Capture the cell that displays the provided text and extract its (X, Y) central coordinate. 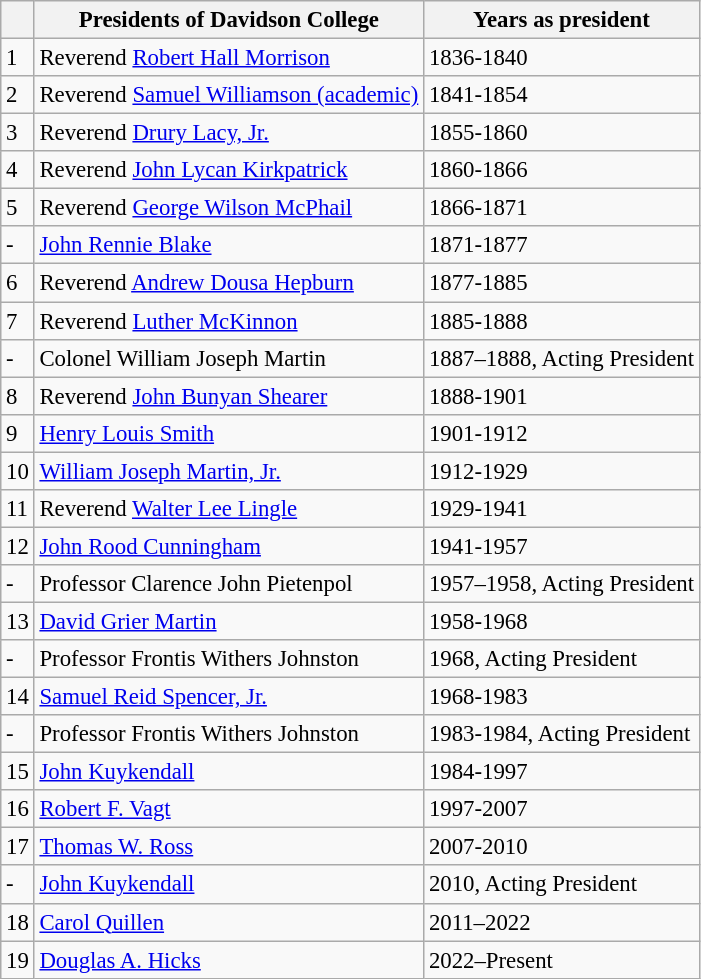
1885-1888 (562, 321)
1983-1984, Acting President (562, 734)
18 (18, 922)
14 (18, 697)
Reverend John Bunyan Shearer (228, 396)
1855-1860 (562, 133)
2010, Acting President (562, 885)
8 (18, 396)
Presidents of Davidson College (228, 20)
17 (18, 847)
1 (18, 58)
2011–2022 (562, 922)
John Rood Cunningham (228, 546)
12 (18, 546)
6 (18, 283)
1958-1968 (562, 621)
1888-1901 (562, 396)
Reverend George Wilson McPhail (228, 208)
16 (18, 809)
1836-1840 (562, 58)
2007-2010 (562, 847)
Colonel William Joseph Martin (228, 358)
1860-1866 (562, 170)
11 (18, 509)
David Grier Martin (228, 621)
10 (18, 471)
1841-1854 (562, 95)
William Joseph Martin, Jr. (228, 471)
4 (18, 170)
Reverend Luther McKinnon (228, 321)
2022–Present (562, 960)
Reverend Drury Lacy, Jr. (228, 133)
1984-1997 (562, 772)
Henry Louis Smith (228, 433)
Professor Clarence John Pietenpol (228, 584)
Years as president (562, 20)
1929-1941 (562, 509)
1968, Acting President (562, 659)
1887–1888, Acting President (562, 358)
Reverend Andrew Dousa Hepburn (228, 283)
5 (18, 208)
19 (18, 960)
1957–1958, Acting President (562, 584)
Douglas A. Hicks (228, 960)
Robert F. Vagt (228, 809)
John Rennie Blake (228, 245)
2 (18, 95)
Thomas W. Ross (228, 847)
Reverend Samuel Williamson (academic) (228, 95)
1901-1912 (562, 433)
Carol Quillen (228, 922)
15 (18, 772)
1877-1885 (562, 283)
9 (18, 433)
1871-1877 (562, 245)
3 (18, 133)
Reverend Walter Lee Lingle (228, 509)
1912-1929 (562, 471)
7 (18, 321)
1997-2007 (562, 809)
Reverend John Lycan Kirkpatrick (228, 170)
Samuel Reid Spencer, Jr. (228, 697)
1941-1957 (562, 546)
1866-1871 (562, 208)
Reverend Robert Hall Morrison (228, 58)
13 (18, 621)
1968-1983 (562, 697)
